Return (X, Y) of the center of cell containing provided text 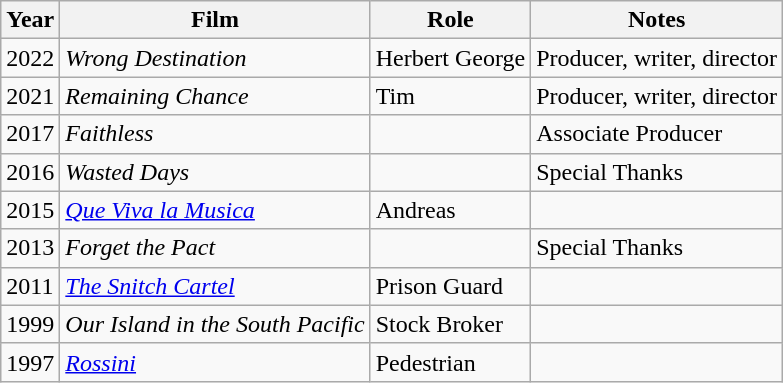
2011 (30, 286)
2017 (30, 134)
Prison Guard (450, 286)
Associate Producer (657, 134)
Our Island in the South Pacific (215, 324)
Notes (657, 20)
2013 (30, 248)
Andreas (450, 210)
The Snitch Cartel (215, 286)
2022 (30, 58)
Remaining Chance (215, 96)
1999 (30, 324)
1997 (30, 362)
Herbert George (450, 58)
Wasted Days (215, 172)
Film (215, 20)
Faithless (215, 134)
Forget the Pact (215, 248)
Que Viva la Musica (215, 210)
Role (450, 20)
2016 (30, 172)
Wrong Destination (215, 58)
Stock Broker (450, 324)
2015 (30, 210)
2021 (30, 96)
Pedestrian (450, 362)
Tim (450, 96)
Rossini (215, 362)
Year (30, 20)
